For the text-containing cell, return its midpoint in (x, y) coordinate format. 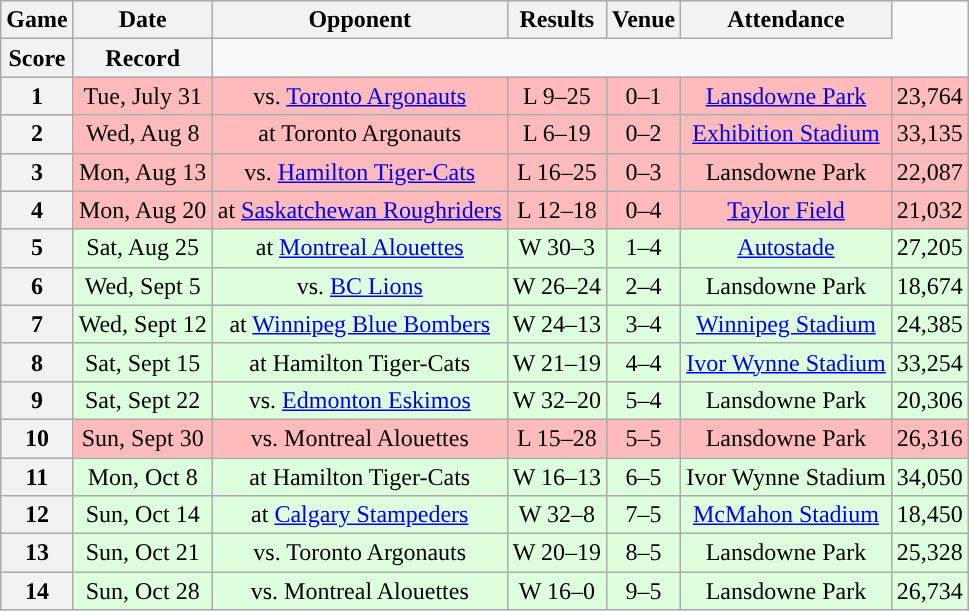
vs. BC Lions (360, 286)
9 (37, 400)
18,450 (930, 515)
3 (37, 172)
8 (37, 362)
McMahon Stadium (786, 515)
at Winnipeg Blue Bombers (360, 324)
W 32–8 (556, 515)
W 30–3 (556, 248)
Autostade (786, 248)
Sun, Oct 28 (142, 591)
Score (37, 58)
Sun, Sept 30 (142, 438)
26,316 (930, 438)
1–4 (644, 248)
Sat, Aug 25 (142, 248)
4 (37, 210)
1 (37, 96)
at Calgary Stampeders (360, 515)
13 (37, 553)
0–2 (644, 134)
Results (556, 20)
Wed, Sept 12 (142, 324)
W 20–19 (556, 553)
27,205 (930, 248)
L 9–25 (556, 96)
22,087 (930, 172)
Wed, Sept 5 (142, 286)
24,385 (930, 324)
Opponent (360, 20)
33,254 (930, 362)
5–4 (644, 400)
Wed, Aug 8 (142, 134)
Attendance (786, 20)
Sun, Oct 21 (142, 553)
0–1 (644, 96)
Sun, Oct 14 (142, 515)
7 (37, 324)
Mon, Oct 8 (142, 477)
L 15–28 (556, 438)
2 (37, 134)
vs. Hamilton Tiger-Cats (360, 172)
12 (37, 515)
11 (37, 477)
26,734 (930, 591)
18,674 (930, 286)
Sat, Sept 15 (142, 362)
Sat, Sept 22 (142, 400)
0–4 (644, 210)
W 32–20 (556, 400)
Venue (644, 20)
at Toronto Argonauts (360, 134)
23,764 (930, 96)
4–4 (644, 362)
7–5 (644, 515)
Record (142, 58)
9–5 (644, 591)
6–5 (644, 477)
W 24–13 (556, 324)
at Saskatchewan Roughriders (360, 210)
Exhibition Stadium (786, 134)
Game (37, 20)
Mon, Aug 20 (142, 210)
20,306 (930, 400)
8–5 (644, 553)
21,032 (930, 210)
W 26–24 (556, 286)
W 21–19 (556, 362)
L 12–18 (556, 210)
0–3 (644, 172)
vs. Edmonton Eskimos (360, 400)
at Montreal Alouettes (360, 248)
3–4 (644, 324)
Date (142, 20)
34,050 (930, 477)
Mon, Aug 13 (142, 172)
33,135 (930, 134)
5–5 (644, 438)
10 (37, 438)
5 (37, 248)
25,328 (930, 553)
W 16–0 (556, 591)
Taylor Field (786, 210)
L 16–25 (556, 172)
6 (37, 286)
L 6–19 (556, 134)
14 (37, 591)
Tue, July 31 (142, 96)
W 16–13 (556, 477)
Winnipeg Stadium (786, 324)
2–4 (644, 286)
